From the cell containing the given text, extract its center point as [X, Y] coordinate. 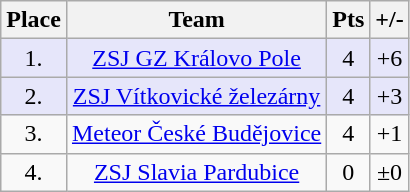
Pts [348, 20]
1. [34, 58]
ZSJ Vítkovické železárny [196, 96]
Meteor České Budějovice [196, 134]
2. [34, 96]
+/- [390, 20]
Place [34, 20]
3. [34, 134]
Team [196, 20]
+3 [390, 96]
0 [348, 172]
+6 [390, 58]
ZSJ Slavia Pardubice [196, 172]
±0 [390, 172]
4. [34, 172]
+1 [390, 134]
ZSJ GZ Královo Pole [196, 58]
